Capture the cell that displays the provided text and extract its [X, Y] central coordinate. 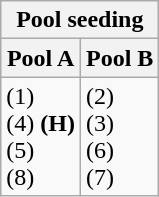
Pool seeding [80, 20]
Pool B [119, 58]
Pool A [41, 58]
(2) (3) (6) (7) [119, 136]
(1) (4) (H) (5) (8) [41, 136]
